Find where the given text appears and provide that cell's center as [x, y] coordinate. 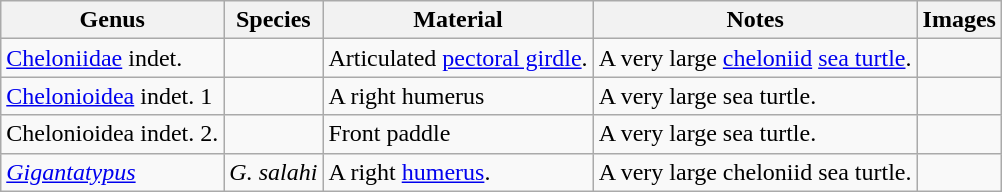
A right humerus [458, 96]
Material [458, 20]
Cheloniidae indet. [112, 58]
Front paddle [458, 134]
G. salahi [274, 172]
Images [959, 20]
Articulated pectoral girdle. [458, 58]
Chelonioidea indet. 2. [112, 134]
Species [274, 20]
Gigantatypus [112, 172]
Notes [755, 20]
Genus [112, 20]
A right humerus. [458, 172]
Chelonioidea indet. 1 [112, 96]
